Provide the [x, y] coordinate of the cell's center where the given text is located.  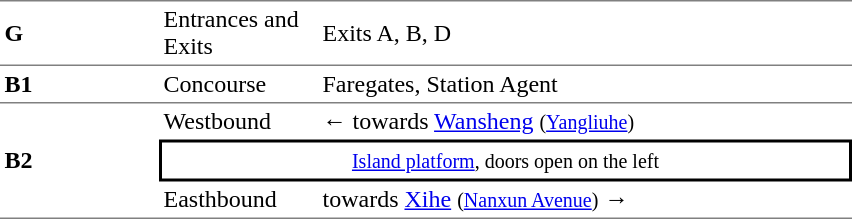
Concourse [238, 85]
G [80, 33]
Exits A, B, D [585, 33]
B1 [80, 85]
Faregates, Station Agent [585, 85]
← towards Wansheng (Yangliuhe) [585, 122]
Entrances and Exits [238, 33]
Westbound [238, 122]
Island platform, doors open on the left [506, 161]
